Find where the given text appears and provide that cell's center as [X, Y] coordinate. 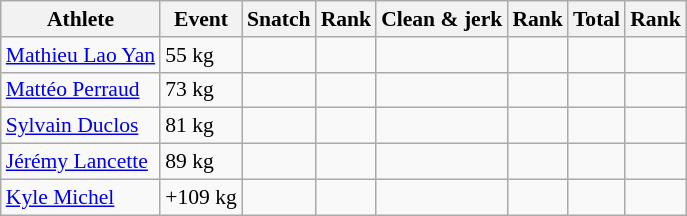
89 kg [201, 162]
Event [201, 19]
Athlete [80, 19]
55 kg [201, 55]
Mathieu Lao Yan [80, 55]
Sylvain Duclos [80, 126]
+109 kg [201, 197]
Mattéo Perraud [80, 90]
81 kg [201, 126]
Kyle Michel [80, 197]
Jérémy Lancette [80, 162]
Clean & jerk [442, 19]
Total [596, 19]
73 kg [201, 90]
Snatch [279, 19]
